Return [x, y] of the center of cell containing provided text 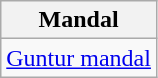
Guntur mandal [79, 58]
Mandal [79, 20]
